Output the [x, y] coordinate of the center of the cell containing the given text.  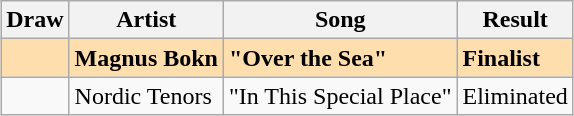
Draw [35, 20]
"Over the Sea" [340, 58]
Nordic Tenors [146, 96]
Magnus Bokn [146, 58]
Song [340, 20]
Finalist [515, 58]
Result [515, 20]
"In This Special Place" [340, 96]
Artist [146, 20]
Eliminated [515, 96]
